Return (x, y) of the center of cell containing provided text 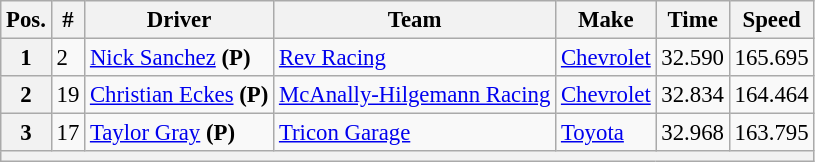
32.590 (692, 58)
Team (415, 20)
McAnally-Hilgemann Racing (415, 95)
32.834 (692, 95)
164.464 (772, 95)
32.968 (692, 133)
19 (68, 95)
Make (606, 20)
Taylor Gray (P) (180, 133)
Pos. (26, 20)
Rev Racing (415, 58)
Tricon Garage (415, 133)
# (68, 20)
Time (692, 20)
1 (26, 58)
3 (26, 133)
Christian Eckes (P) (180, 95)
163.795 (772, 133)
Nick Sanchez (P) (180, 58)
165.695 (772, 58)
Toyota (606, 133)
Speed (772, 20)
17 (68, 133)
Driver (180, 20)
